Scan for the cell matching the given text and deliver its (x, y) coordinate at center. 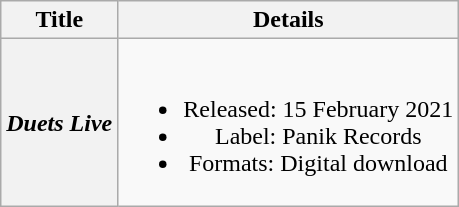
Released: 15 February 2021Label: Panik RecordsFormats: Digital download (288, 122)
Details (288, 20)
Duets Live (60, 122)
Title (60, 20)
